Capture the cell that displays the provided text and extract its (x, y) central coordinate. 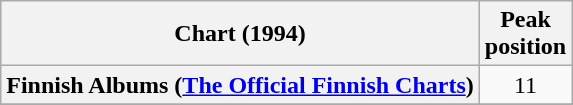
Chart (1994) (240, 34)
Peakposition (525, 34)
Finnish Albums (The Official Finnish Charts) (240, 85)
11 (525, 85)
